Provide the [x, y] coordinate of the cell's center where the given text is located.  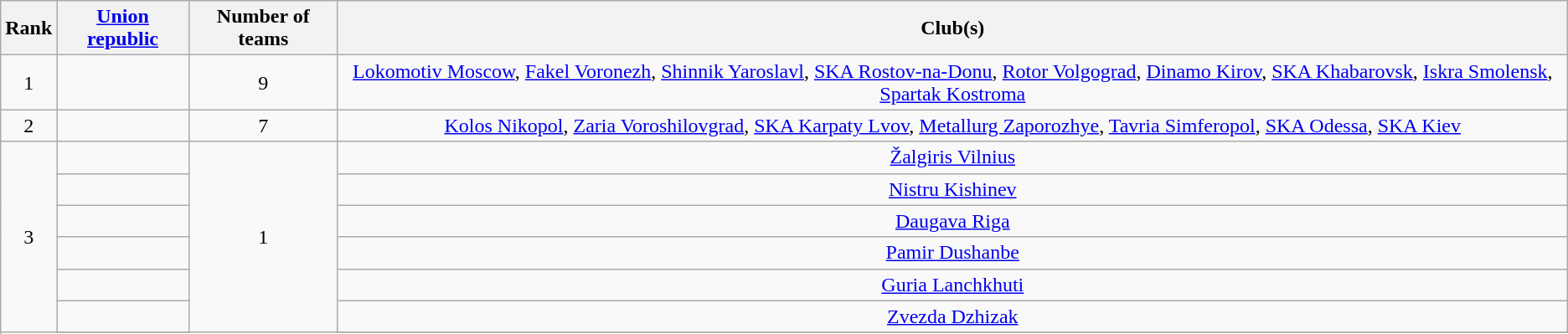
3 [28, 237]
Number of teams [263, 28]
Žalgiris Vilnius [952, 157]
Rank [28, 28]
Nistru Kishinev [952, 189]
Club(s) [952, 28]
9 [263, 82]
Kolos Nikopol, Zaria Voroshilovgrad, SKA Karpaty Lvov, Metallurg Zaporozhye, Tavria Simferopol, SKA Odessa, SKA Kiev [952, 126]
2 [28, 126]
Zvezda Dzhizak [952, 316]
Daugava Riga [952, 221]
Pamir Dushanbe [952, 253]
Union republic [122, 28]
7 [263, 126]
Guria Lanchkhuti [952, 285]
